Search for the cell housing the specified text and yield its [X, Y] center coordinate. 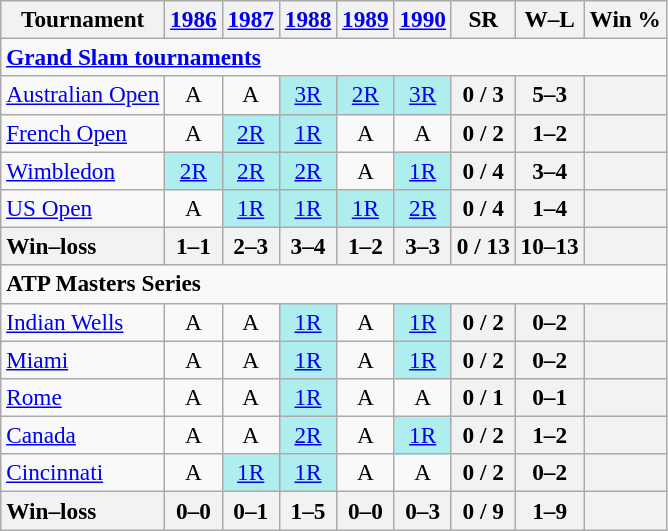
5–3 [550, 95]
Australian Open [83, 95]
1990 [422, 19]
Wimbledon [83, 170]
10–13 [550, 246]
SR [483, 19]
0 / 3 [483, 95]
W–L [550, 19]
Miami [83, 359]
1989 [366, 19]
1987 [250, 19]
Cincinnati [83, 473]
0–3 [422, 510]
ATP Masters Series [334, 284]
0 / 9 [483, 510]
1986 [194, 19]
1–1 [194, 246]
1–5 [308, 510]
Grand Slam tournaments [334, 57]
US Open [83, 208]
1–9 [550, 510]
1988 [308, 19]
3–3 [422, 246]
Indian Wells [83, 322]
French Open [83, 133]
1–4 [550, 208]
Win % [625, 19]
0 / 13 [483, 246]
2–3 [250, 246]
Rome [83, 397]
Tournament [83, 19]
0 / 1 [483, 397]
Canada [83, 435]
